Output the (x, y) coordinate of the center of the cell containing the given text.  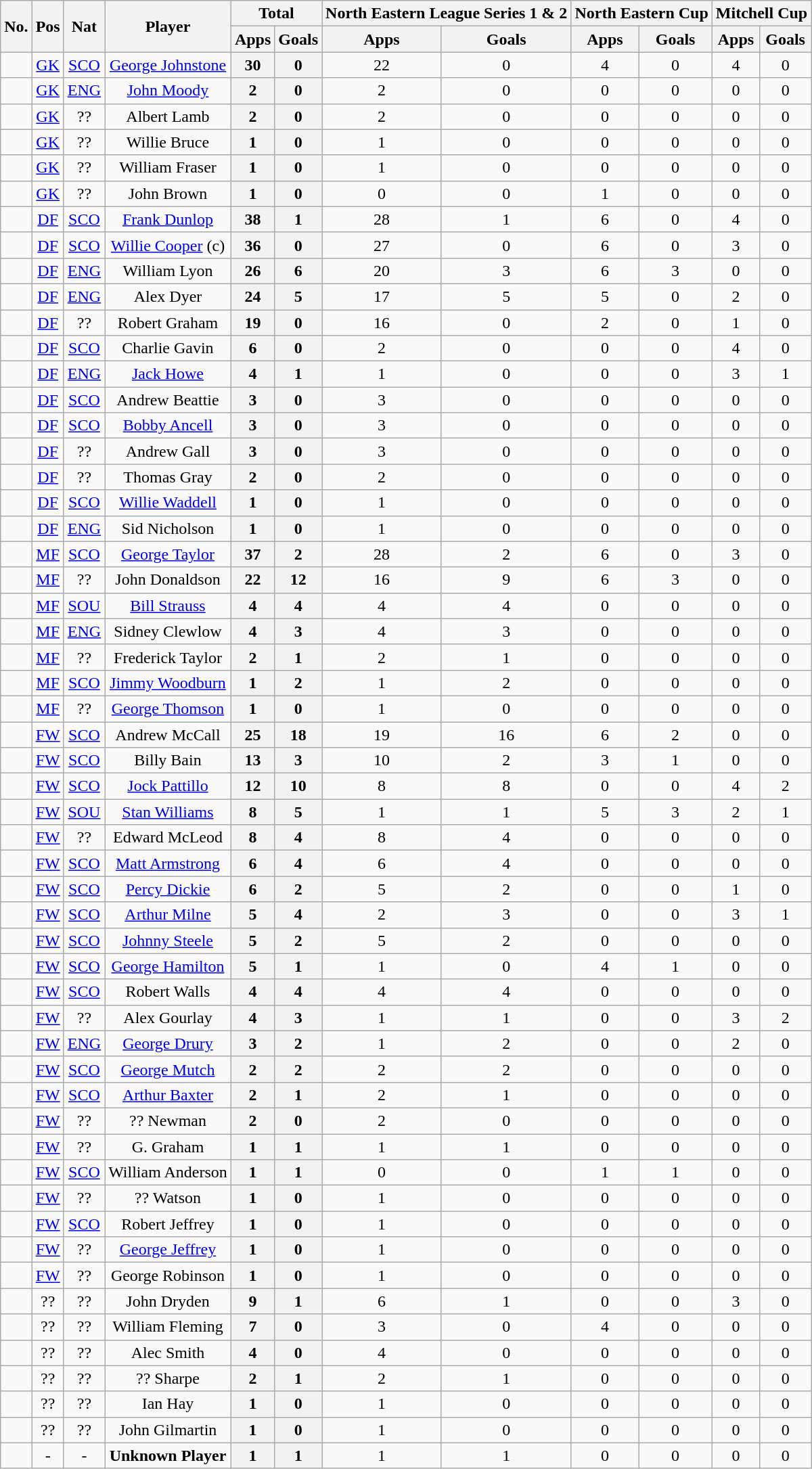
Matt Armstrong (168, 863)
Johnny Steele (168, 941)
George Hamilton (168, 966)
7 (252, 1327)
John Gilmartin (168, 1430)
George Taylor (168, 554)
Alec Smith (168, 1353)
24 (252, 296)
Andrew Beattie (168, 400)
Jock Pattillo (168, 786)
Jack Howe (168, 374)
William Fraser (168, 168)
Percy Dickie (168, 889)
Mitchell Cup (761, 14)
Robert Walls (168, 992)
18 (298, 734)
Alex Dyer (168, 296)
North Eastern League Series 1 & 2 (447, 14)
John Moody (168, 91)
38 (252, 219)
25 (252, 734)
Frederick Taylor (168, 657)
Jimmy Woodburn (168, 683)
Nat (84, 26)
John Dryden (168, 1301)
Sidney Clewlow (168, 631)
Arthur Baxter (168, 1095)
Sid Nicholson (168, 528)
Robert Graham (168, 323)
30 (252, 65)
Stan Williams (168, 812)
Arthur Milne (168, 915)
William Fleming (168, 1327)
Edward McLeod (168, 838)
William Lyon (168, 271)
?? Newman (168, 1121)
Willie Waddell (168, 503)
17 (382, 296)
Thomas Gray (168, 477)
Frank Dunlop (168, 219)
27 (382, 245)
Total (276, 14)
36 (252, 245)
George Jeffrey (168, 1250)
Alex Gourlay (168, 1018)
Ian Hay (168, 1404)
Unknown Player (168, 1455)
37 (252, 554)
26 (252, 271)
George Robinson (168, 1275)
Albert Lamb (168, 116)
Bobby Ancell (168, 426)
Charlie Gavin (168, 348)
John Donaldson (168, 580)
George Johnstone (168, 65)
George Mutch (168, 1069)
William Anderson (168, 1173)
Billy Bain (168, 761)
13 (252, 761)
No. (16, 26)
Robert Jeffrey (168, 1224)
Pos (47, 26)
Player (168, 26)
Andrew McCall (168, 734)
Andrew Gall (168, 451)
George Thomson (168, 708)
20 (382, 271)
?? Watson (168, 1198)
John Brown (168, 194)
Willie Bruce (168, 142)
North Eastern Cup (641, 14)
Bill Strauss (168, 606)
G. Graham (168, 1147)
?? Sharpe (168, 1378)
George Drury (168, 1043)
Willie Cooper (c) (168, 245)
